Detect which cell encompasses the target text, then output its (x, y) center coordinate. 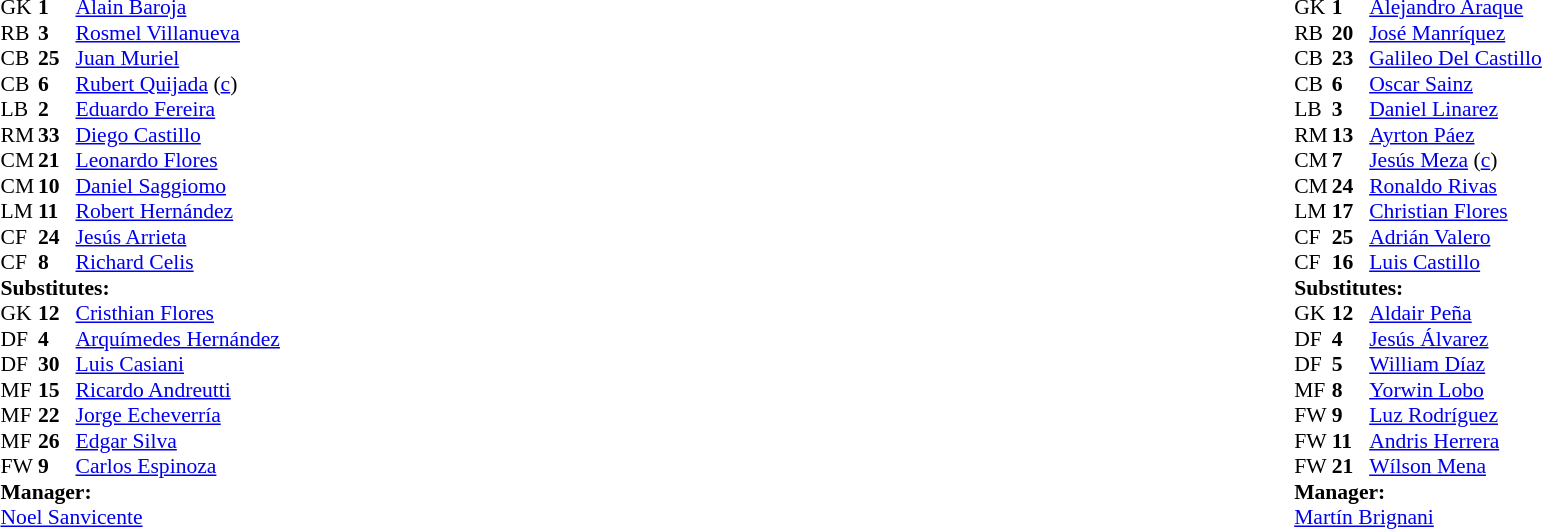
2 (57, 109)
17 (1351, 211)
Jesús Arrieta (178, 237)
Leonardo Flores (178, 161)
33 (57, 135)
Arquímedes Hernández (178, 339)
Daniel Saggiomo (178, 186)
13 (1351, 135)
Andris Herrera (1456, 441)
Jorge Echeverría (178, 415)
Aldair Peña (1456, 313)
Ronaldo Rivas (1456, 186)
Luis Casiani (178, 365)
Ayrton Páez (1456, 135)
Richard Celis (178, 263)
Wílson Mena (1456, 467)
15 (57, 390)
Carlos Espinoza (178, 467)
Galileo Del Castillo (1456, 59)
Oscar Sainz (1456, 84)
Cristhian Flores (178, 313)
Jesús Álvarez (1456, 339)
Edgar Silva (178, 441)
20 (1351, 33)
Ricardo Andreutti (178, 390)
22 (57, 415)
23 (1351, 59)
7 (1351, 161)
Jesús Meza (c) (1456, 161)
Diego Castillo (178, 135)
Yorwin Lobo (1456, 390)
10 (57, 186)
5 (1351, 365)
Daniel Linarez (1456, 109)
26 (57, 441)
Eduardo Fereira (178, 109)
Rosmel Villanueva (178, 33)
William Díaz (1456, 365)
Adrián Valero (1456, 237)
Rubert Quijada (c) (178, 84)
Robert Hernández (178, 211)
16 (1351, 263)
Christian Flores (1456, 211)
30 (57, 365)
José Manríquez (1456, 33)
Luis Castillo (1456, 263)
Juan Muriel (178, 59)
Luz Rodríguez (1456, 415)
